Detect which cell encompasses the target text, then output its [X, Y] center coordinate. 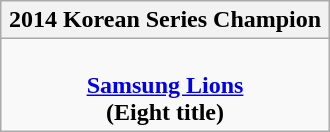
Samsung Lions(Eight title) [165, 85]
2014 Korean Series Champion [165, 20]
